Scan for the cell matching the given text and deliver its (x, y) coordinate at center. 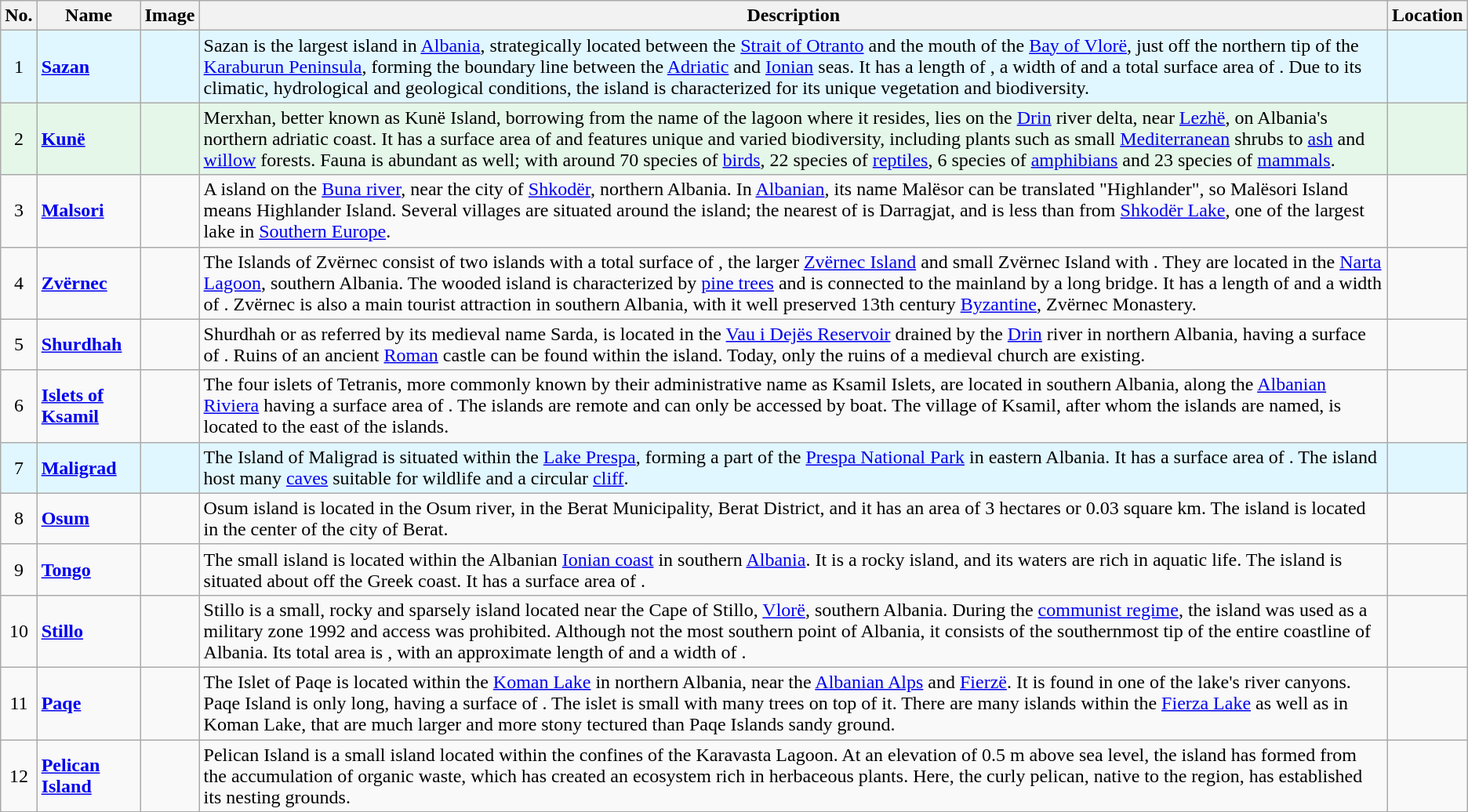
Shurdhah (89, 345)
Location (1427, 16)
5 (19, 345)
10 (19, 631)
7 (19, 467)
Zvërnec (89, 283)
6 (19, 406)
1 (19, 67)
Tongo (89, 569)
Paqe (89, 703)
Sazan (89, 67)
9 (19, 569)
11 (19, 703)
2 (19, 139)
Image (169, 16)
Kunë (89, 139)
8 (19, 519)
Name (89, 16)
Description (794, 16)
4 (19, 283)
Stillo (89, 631)
Osum (89, 519)
Islets of Ksamil (89, 406)
No. (19, 16)
12 (19, 776)
3 (19, 211)
Maligrad (89, 467)
Malsori (89, 211)
Pelican Island (89, 776)
